Locate the cell with the specified text and output its (x, y) center coordinate. 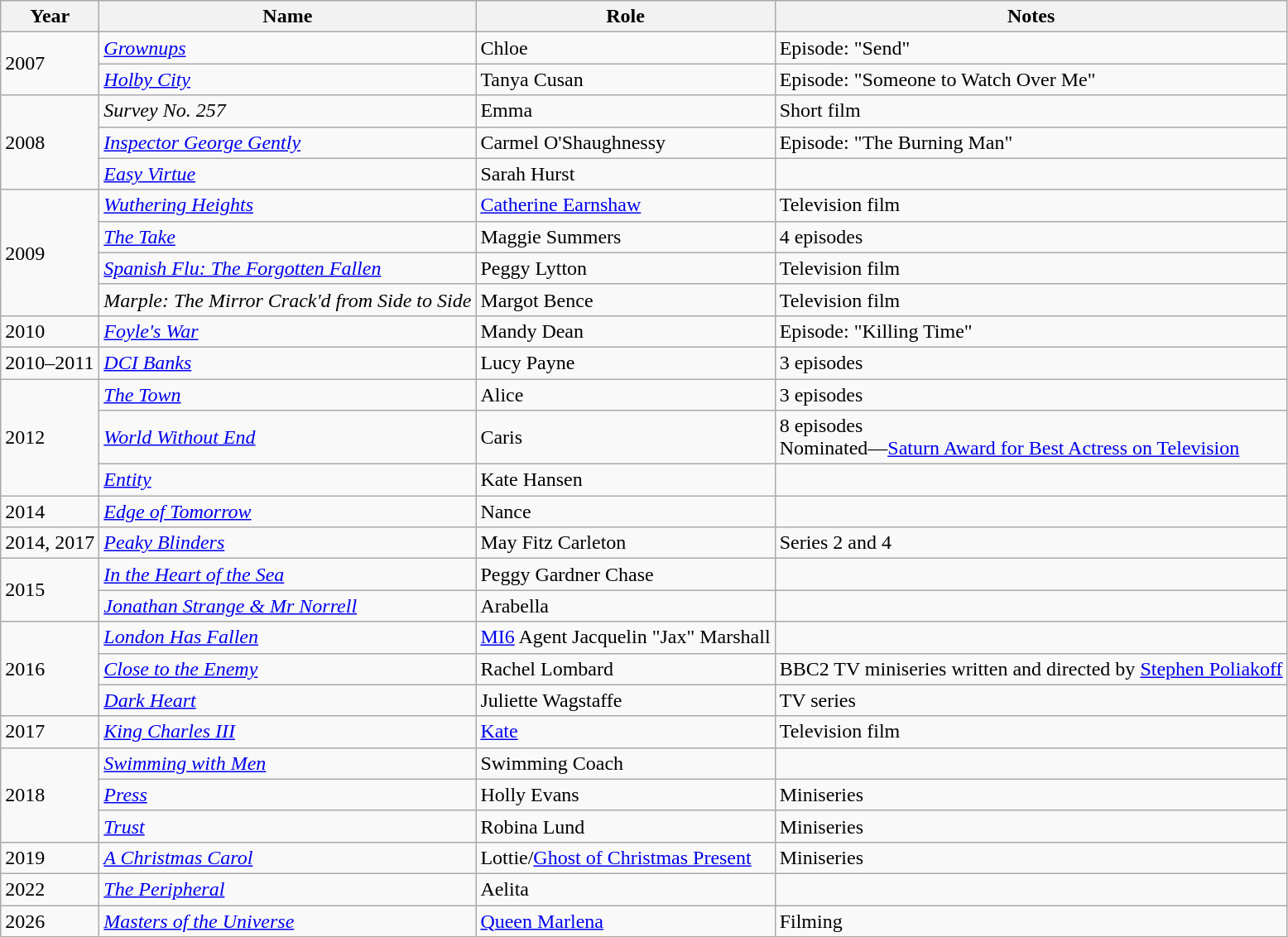
Sarah Hurst (626, 174)
Survey No. 257 (288, 111)
DCI Banks (288, 363)
Close to the Enemy (288, 669)
Foyle's War (288, 331)
Filming (1031, 921)
Caris (626, 437)
Spanish Flu: The Forgotten Fallen (288, 268)
2014, 2017 (50, 543)
2018 (50, 795)
Role (626, 17)
Wuthering Heights (288, 205)
Peaky Blinders (288, 543)
The Take (288, 237)
Jonathan Strange & Mr Norrell (288, 606)
2007 (50, 64)
Chloe (626, 48)
Mandy Dean (626, 331)
Aelita (626, 889)
Arabella (626, 606)
Grownups (288, 48)
Year (50, 17)
Kate (626, 732)
2017 (50, 732)
Name (288, 17)
King Charles III (288, 732)
World Without End (288, 437)
Episode: "Someone to Watch Over Me" (1031, 79)
2014 (50, 512)
Edge of Tomorrow (288, 512)
2012 (50, 437)
Juliette Wagstaffe (626, 700)
2022 (50, 889)
Marple: The Mirror Crack'd from Side to Side (288, 300)
2009 (50, 252)
Nance (626, 512)
Carmel O'Shaughnessy (626, 142)
Press (288, 795)
2008 (50, 142)
Inspector George Gently (288, 142)
Easy Virtue (288, 174)
Dark Heart (288, 700)
Trust (288, 826)
Episode: "Send" (1031, 48)
Kate Hansen (626, 480)
Robina Lund (626, 826)
Lucy Payne (626, 363)
4 episodes (1031, 237)
Catherine Earnshaw (626, 205)
In the Heart of the Sea (288, 574)
8 episodesNominated—Saturn Award for Best Actress on Television (1031, 437)
Notes (1031, 17)
2016 (50, 669)
Entity (288, 480)
TV series (1031, 700)
2010 (50, 331)
Alice (626, 395)
Margot Bence (626, 300)
Swimming with Men (288, 763)
Masters of the Universe (288, 921)
2010–2011 (50, 363)
Tanya Cusan (626, 79)
Swimming Coach (626, 763)
Short film (1031, 111)
Holby City (288, 79)
Lottie/Ghost of Christmas Present (626, 858)
The Peripheral (288, 889)
London Has Fallen (288, 637)
2019 (50, 858)
2026 (50, 921)
Maggie Summers (626, 237)
Rachel Lombard (626, 669)
Holly Evans (626, 795)
Peggy Lytton (626, 268)
The Town (288, 395)
Episode: "The Burning Man" (1031, 142)
Queen Marlena (626, 921)
MI6 Agent Jacquelin "Jax" Marshall (626, 637)
Emma (626, 111)
May Fitz Carleton (626, 543)
BBC2 TV miniseries written and directed by Stephen Poliakoff (1031, 669)
A Christmas Carol (288, 858)
Peggy Gardner Chase (626, 574)
Series 2 and 4 (1031, 543)
Episode: "Killing Time" (1031, 331)
2015 (50, 590)
